Return [X, Y] of the center of cell containing provided text 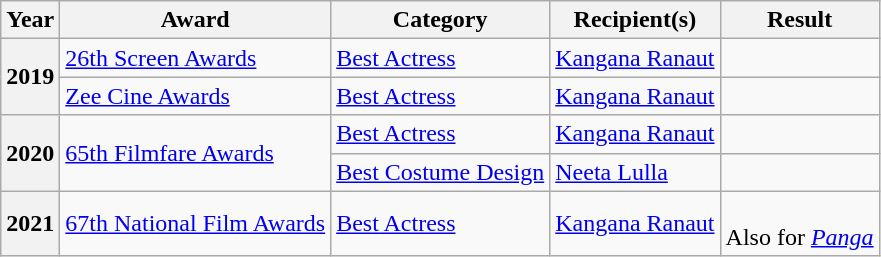
Best Costume Design [440, 172]
Recipient(s) [635, 20]
2021 [30, 224]
26th Screen Awards [196, 58]
2020 [30, 153]
Zee Cine Awards [196, 96]
67th National Film Awards [196, 224]
2019 [30, 77]
Neeta Lulla [635, 172]
Also for Panga [800, 224]
65th Filmfare Awards [196, 153]
Year [30, 20]
Award [196, 20]
Category [440, 20]
Result [800, 20]
